Detect which cell encompasses the target text, then output its [X, Y] center coordinate. 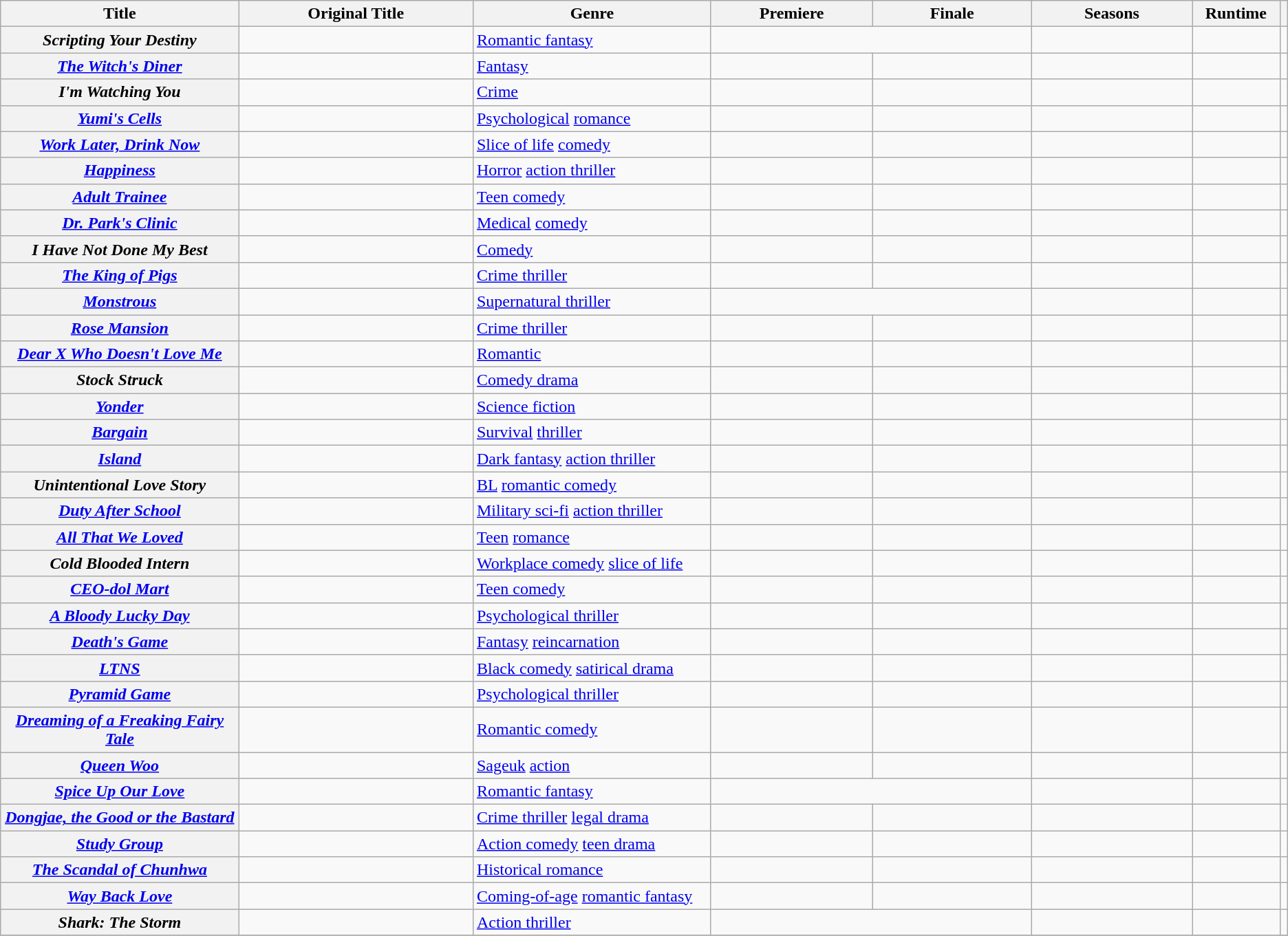
I'm Watching You [120, 92]
Dongjae, the Good or the Bastard [120, 818]
Queen Woo [120, 765]
The King of Pigs [120, 275]
Runtime [1236, 14]
Genre [592, 14]
Action comedy teen drama [592, 844]
Unintentional Love Story [120, 485]
Dr. Park's Clinic [120, 223]
Study Group [120, 844]
Crime [592, 92]
Workplace comedy slice of life [592, 563]
Spice Up Our Love [120, 792]
Monstrous [120, 301]
The Scandal of Chunhwa [120, 870]
I Have Not Done My Best [120, 249]
Comedy drama [592, 380]
Original Title [356, 14]
Science fiction [592, 406]
Horror action thriller [592, 171]
Medical comedy [592, 223]
Slice of life comedy [592, 144]
Dreaming of a Freaking Fairy Tale [120, 729]
Coming-of-age romantic fantasy [592, 896]
Military sci-fi action thriller [592, 511]
Duty After School [120, 511]
Island [120, 459]
Romantic [592, 354]
Cold Blooded Intern [120, 563]
Stock Struck [120, 380]
All That We Loved [120, 537]
Scripting Your Destiny [120, 40]
The Witch's Diner [120, 66]
Crime thriller legal drama [592, 818]
Comedy [592, 249]
Yonder [120, 406]
Seasons [1112, 14]
Fantasy [592, 66]
Fantasy reincarnation [592, 642]
Supernatural thriller [592, 301]
Finale [952, 14]
Bargain [120, 433]
Dark fantasy action thriller [592, 459]
Adult Trainee [120, 197]
Rose Mansion [120, 328]
Sageuk action [592, 765]
Work Later, Drink Now [120, 144]
Title [120, 14]
A Bloody Lucky Day [120, 616]
Action thriller [592, 922]
CEO-dol Mart [120, 589]
Psychological romance [592, 118]
Shark: The Storm [120, 922]
Death's Game [120, 642]
LTNS [120, 668]
Premiere [791, 14]
Historical romance [592, 870]
Black comedy satirical drama [592, 668]
BL romantic comedy [592, 485]
Romantic comedy [592, 729]
Way Back Love [120, 896]
Pyramid Game [120, 694]
Survival thriller [592, 433]
Teen romance [592, 537]
Happiness [120, 171]
Dear X Who Doesn't Love Me [120, 354]
Yumi's Cells [120, 118]
